Locate the cell with the specified text and output its (X, Y) center coordinate. 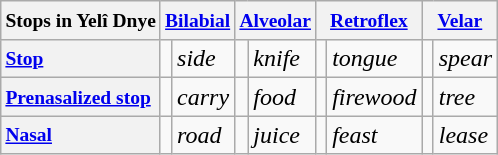
Prenasalized stop (81, 97)
Stop (81, 59)
carry (204, 97)
knife (282, 59)
juice (282, 135)
tree (465, 97)
Velar (460, 20)
Alveolar (276, 20)
tongue (375, 59)
Bilabial (197, 20)
Nasal (81, 135)
lease (465, 135)
food (282, 97)
firewood (375, 97)
Retroflex (370, 20)
feast (375, 135)
road (204, 135)
side (204, 59)
spear (465, 59)
Stops in Yelî Dnye (81, 20)
